Search for the cell housing the specified text and yield its [X, Y] center coordinate. 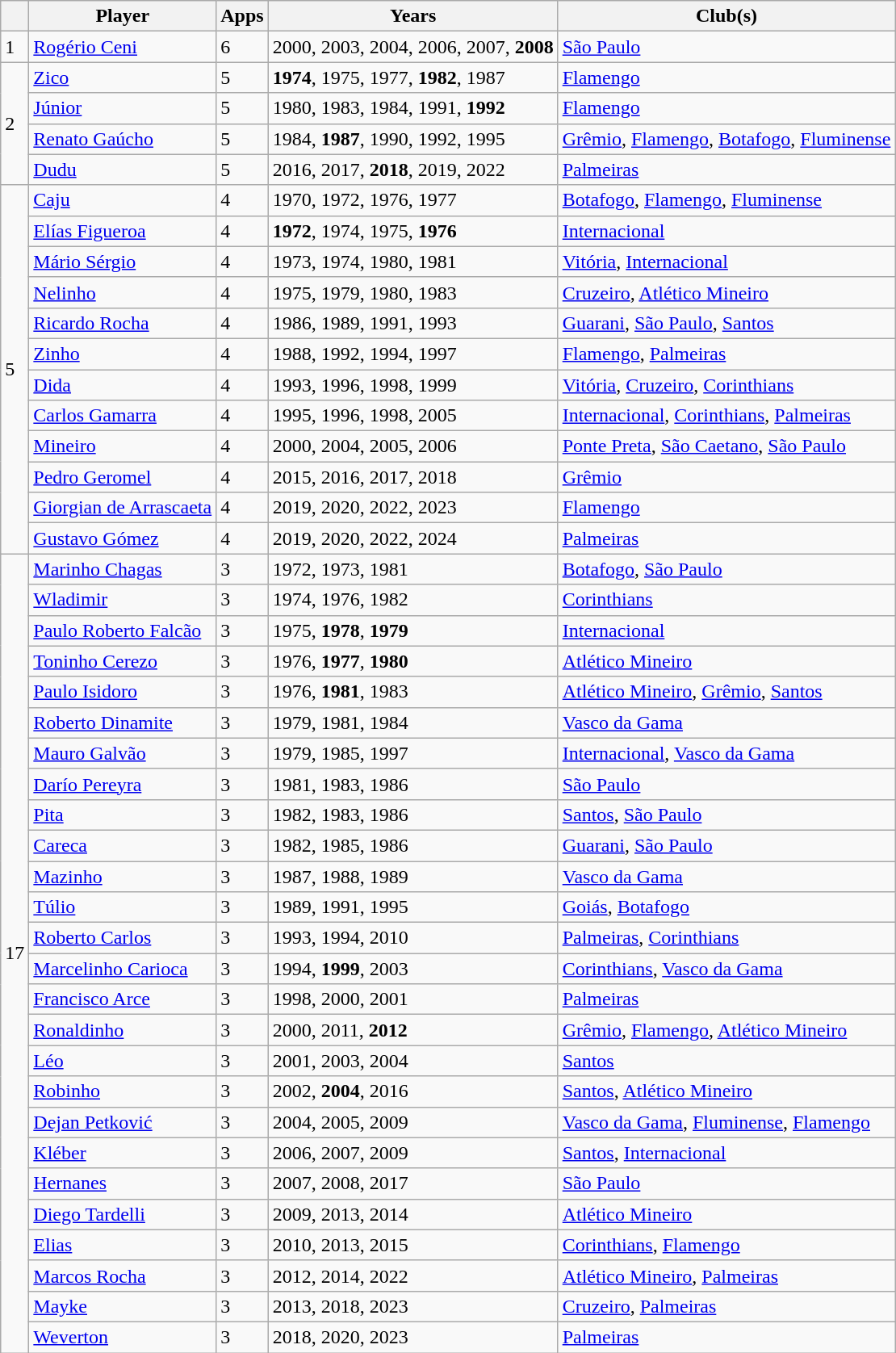
Kléber [123, 1153]
2 [15, 124]
Santos [726, 1061]
2006, 2007, 2009 [413, 1153]
Zico [123, 77]
Caju [123, 200]
Giorgian de Arrascaeta [123, 508]
Darío Pereyra [123, 784]
1993, 1994, 2010 [413, 938]
1993, 1996, 1998, 1999 [413, 385]
Cruzeiro, Palmeiras [726, 1306]
1995, 1996, 1998, 2005 [413, 416]
Pita [123, 815]
Mayke [123, 1306]
Léo [123, 1061]
Nelinho [123, 292]
1975, 1978, 1979 [413, 630]
Corinthians, Vasco da Gama [726, 969]
17 [15, 953]
1974, 1976, 1982 [413, 600]
Rogério Ceni [123, 47]
Careca [123, 845]
Weverton [123, 1337]
2001, 2003, 2004 [413, 1061]
1972, 1974, 1975, 1976 [413, 231]
2013, 2018, 2023 [413, 1306]
Grêmio, Flamengo, Atlético Mineiro [726, 1030]
Player [123, 16]
2000, 2011, 2012 [413, 1030]
Years [413, 16]
Vitória, Cruzeiro, Corinthians [726, 385]
1982, 1985, 1986 [413, 845]
1998, 2000, 2001 [413, 999]
2012, 2014, 2022 [413, 1276]
Cruzeiro, Atlético Mineiro [726, 292]
Atlético Mineiro, Grêmio, Santos [726, 692]
1988, 1992, 1994, 1997 [413, 354]
1989, 1991, 1995 [413, 907]
Grêmio [726, 477]
Santos, Atlético Mineiro [726, 1091]
1970, 1972, 1976, 1977 [413, 200]
Toninho Cerezo [123, 661]
Santos, Internacional [726, 1153]
2007, 2008, 2017 [413, 1183]
1986, 1989, 1991, 1993 [413, 323]
2018, 2020, 2023 [413, 1337]
Club(s) [726, 16]
Renato Gaúcho [123, 139]
2009, 2013, 2014 [413, 1214]
1975, 1979, 1980, 1983 [413, 292]
Roberto Dinamite [123, 723]
2019, 2020, 2022, 2024 [413, 538]
Mauro Galvão [123, 753]
2004, 2005, 2009 [413, 1122]
Gustavo Gómez [123, 538]
2000, 2004, 2005, 2006 [413, 446]
1 [15, 47]
2000, 2003, 2004, 2006, 2007, 2008 [413, 47]
Marcos Rocha [123, 1276]
Vitória, Internacional [726, 262]
Marinho Chagas [123, 569]
Internacional, Corinthians, Palmeiras [726, 416]
1980, 1983, 1984, 1991, 1992 [413, 108]
Pedro Geromel [123, 477]
Ronaldinho [123, 1030]
Elias [123, 1245]
1974, 1975, 1977, 1982, 1987 [413, 77]
Atlético Mineiro, Palmeiras [726, 1276]
Ricardo Rocha [123, 323]
Internacional, Vasco da Gama [726, 753]
Botafogo, Flamengo, Fluminense [726, 200]
Guarani, São Paulo, Santos [726, 323]
Túlio [123, 907]
Dudu [123, 170]
Carlos Gamarra [123, 416]
Corinthians, Flamengo [726, 1245]
Corinthians [726, 600]
Botafogo, São Paulo [726, 569]
Guarani, São Paulo [726, 845]
Francisco Arce [123, 999]
Dida [123, 385]
1973, 1974, 1980, 1981 [413, 262]
2016, 2017, 2018, 2019, 2022 [413, 170]
2002, 2004, 2016 [413, 1091]
Santos, São Paulo [726, 815]
1972, 1973, 1981 [413, 569]
Goiás, Botafogo [726, 907]
Roberto Carlos [123, 938]
Vasco da Gama, Fluminense, Flamengo [726, 1122]
Robinho [123, 1091]
Dejan Petković [123, 1122]
Paulo Roberto Falcão [123, 630]
1979, 1985, 1997 [413, 753]
6 [242, 47]
1979, 1981, 1984 [413, 723]
2019, 2020, 2022, 2023 [413, 508]
1987, 1988, 1989 [413, 876]
2015, 2016, 2017, 2018 [413, 477]
Mineiro [123, 446]
Elías Figueroa [123, 231]
Grêmio, Flamengo, Botafogo, Fluminense [726, 139]
Mário Sérgio [123, 262]
Zinho [123, 354]
Júnior [123, 108]
Wladimir [123, 600]
1976, 1977, 1980 [413, 661]
Mazinho [123, 876]
1981, 1983, 1986 [413, 784]
Marcelinho Carioca [123, 969]
Flamengo, Palmeiras [726, 354]
Hernanes [123, 1183]
Palmeiras, Corinthians [726, 938]
1984, 1987, 1990, 1992, 1995 [413, 139]
2010, 2013, 2015 [413, 1245]
Diego Tardelli [123, 1214]
Ponte Preta, São Caetano, São Paulo [726, 446]
1976, 1981, 1983 [413, 692]
1982, 1983, 1986 [413, 815]
Apps [242, 16]
1994, 1999, 2003 [413, 969]
Paulo Isidoro [123, 692]
